Pinpoint the cell where the given text exists, returning its [X, Y] midpoint coordinate. 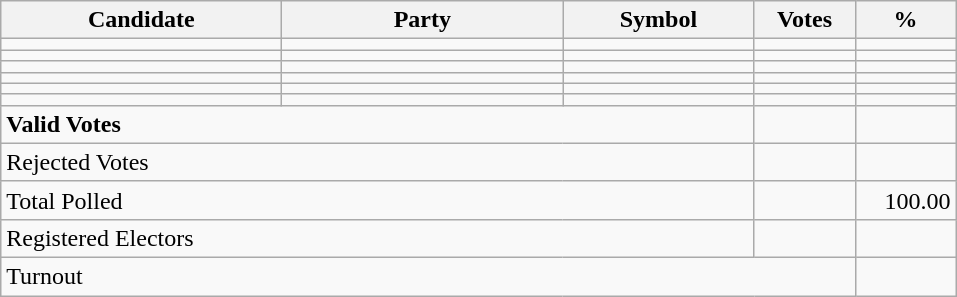
Votes [804, 20]
Symbol [658, 20]
Valid Votes [378, 124]
Party [422, 20]
Candidate [142, 20]
Total Polled [378, 200]
100.00 [906, 200]
Rejected Votes [378, 162]
% [906, 20]
Registered Electors [378, 238]
Turnout [428, 276]
